Determine the (X, Y) coordinate at the center of the cell enclosing the given text.  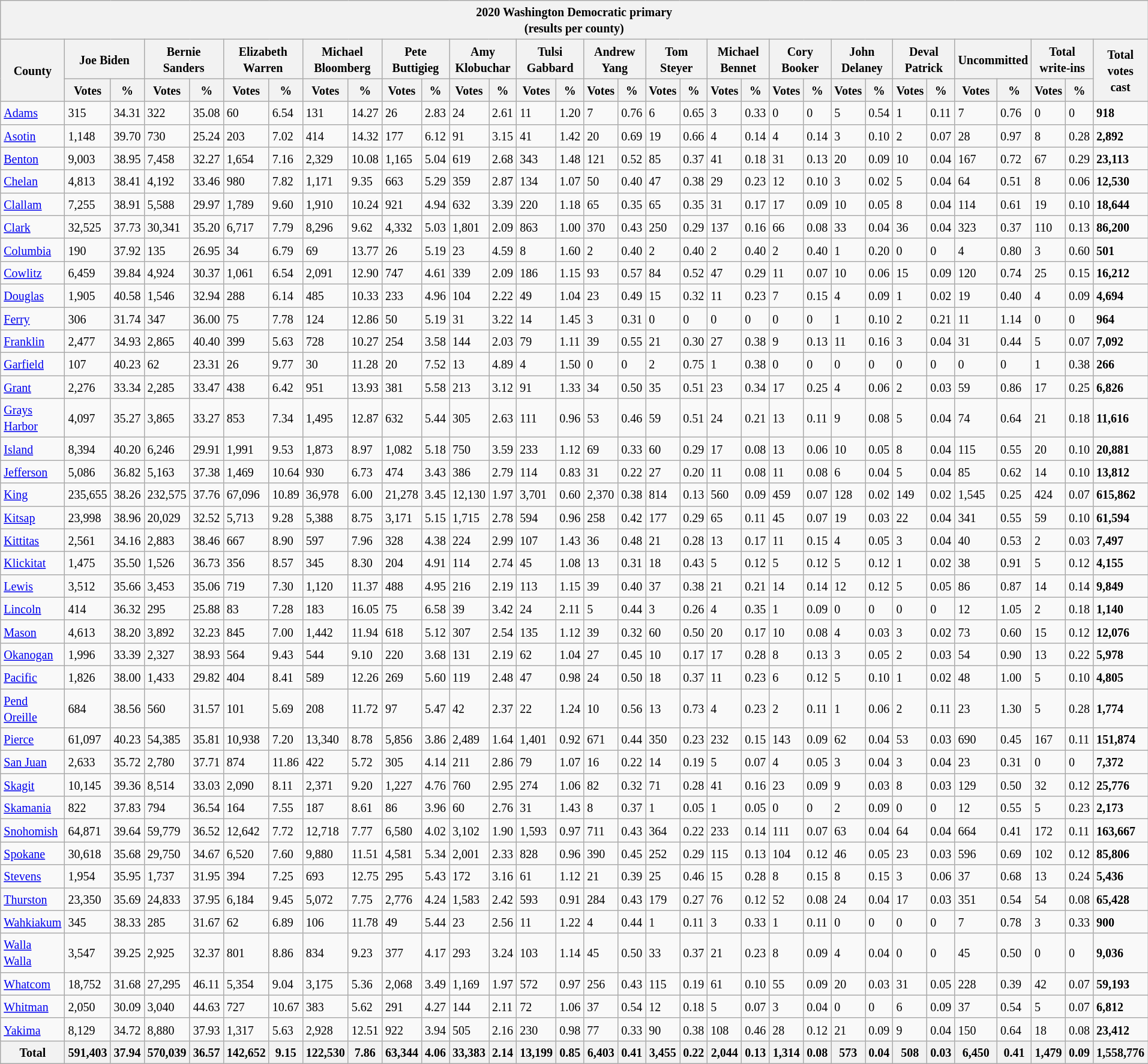
0.24 (1080, 876)
2,091 (325, 272)
1,545 (976, 494)
1,826 (88, 677)
3.12 (503, 387)
3.39 (503, 204)
4.76 (435, 785)
0.80 (1014, 250)
16,212 (1121, 272)
8,514 (167, 785)
39.36 (127, 785)
8.57 (286, 563)
36.00 (206, 319)
4.24 (435, 899)
39.70 (127, 136)
2.16 (503, 1029)
7.00 (286, 631)
Chelan (32, 181)
4.02 (435, 831)
258 (601, 517)
1.42 (570, 136)
845 (246, 631)
1,526 (167, 563)
30 (325, 364)
1.22 (570, 922)
35.27 (127, 418)
1,227 (401, 785)
63,344 (401, 1052)
7.78 (286, 319)
151,874 (1121, 739)
2,780 (167, 762)
77 (601, 1029)
288 (246, 295)
8,880 (167, 1029)
2,776 (401, 899)
3.94 (435, 1029)
544 (325, 654)
2.56 (503, 922)
3,547 (88, 953)
25.24 (206, 136)
11.94 (365, 631)
46 (849, 853)
Adams (32, 113)
693 (325, 876)
508 (910, 1052)
134 (536, 181)
350 (663, 739)
0.83 (570, 472)
1,171 (325, 181)
8.97 (365, 449)
36.52 (206, 831)
663 (401, 181)
7.86 (365, 1052)
1,148 (88, 136)
1,910 (325, 204)
7.60 (286, 853)
7.34 (286, 418)
40 (976, 540)
13.93 (365, 387)
2.83 (435, 113)
6.14 (286, 295)
4.59 (503, 250)
30,341 (167, 227)
35 (663, 387)
4.95 (435, 586)
3,453 (167, 586)
980 (246, 181)
1,654 (246, 158)
Benton (32, 158)
572 (536, 984)
35.81 (206, 739)
801 (246, 953)
Michael Bloomberg (342, 59)
37.73 (127, 227)
232 (725, 739)
5.43 (435, 876)
2.74 (503, 563)
Island (32, 449)
72 (536, 1006)
Kittitas (32, 540)
2020 Washington Democratic primary(results per county) (574, 20)
5.69 (286, 708)
728 (325, 341)
San Juan (32, 762)
3,512 (88, 586)
3.43 (435, 472)
102 (1049, 853)
7.55 (286, 808)
2,371 (325, 785)
23,998 (88, 517)
203 (246, 136)
35.95 (127, 876)
61,594 (1121, 517)
Ferry (32, 319)
5.60 (435, 677)
474 (401, 472)
31.57 (206, 708)
6,459 (88, 272)
4,332 (401, 227)
37.93 (206, 1029)
274 (536, 785)
38.96 (127, 517)
32.94 (206, 295)
794 (167, 808)
1,401 (536, 739)
1.60 (570, 250)
347 (167, 319)
7,497 (1121, 540)
4,694 (1121, 295)
52 (786, 899)
7.72 (286, 831)
33.46 (206, 181)
2.87 (503, 181)
11.86 (286, 762)
137 (725, 227)
6,450 (976, 1052)
74 (976, 418)
204 (401, 563)
6.89 (286, 922)
Pierce (32, 739)
10.24 (365, 204)
307 (469, 631)
1.30 (1014, 708)
20,881 (1121, 449)
12,130 (469, 494)
3.16 (503, 876)
3,102 (469, 831)
2,050 (88, 1006)
9.28 (286, 517)
48 (976, 677)
Grant (32, 387)
8.78 (365, 739)
10,145 (88, 785)
2.42 (503, 899)
31.74 (127, 319)
0.53 (1014, 540)
Total votes cast (1121, 71)
230 (536, 1029)
34.72 (127, 1029)
1,715 (469, 517)
3,171 (401, 517)
Clallam (32, 204)
0.90 (1014, 654)
5.62 (365, 1006)
747 (401, 272)
Uncommitted (993, 59)
593 (536, 899)
Jefferson (32, 472)
4.96 (435, 295)
9,880 (325, 853)
422 (325, 762)
390 (601, 853)
874 (246, 762)
Lincoln (32, 609)
Lewis (32, 586)
5.04 (435, 158)
0.86 (1014, 387)
121 (601, 158)
5,978 (1121, 654)
0.56 (632, 708)
8.61 (365, 808)
2,928 (325, 1029)
1.50 (570, 364)
76 (725, 899)
71 (663, 785)
12.87 (365, 418)
108 (725, 1029)
Michael Bennet (738, 59)
3,892 (167, 631)
5.47 (435, 708)
Amy Klobuchar (482, 59)
Deval Patrick (924, 59)
2.63 (503, 418)
8.11 (286, 785)
9.60 (286, 204)
328 (401, 540)
6,826 (1121, 387)
1,314 (786, 1052)
59,193 (1121, 984)
11.37 (365, 586)
3.22 (503, 319)
5.12 (435, 631)
2,477 (88, 341)
3.58 (435, 341)
Mason (32, 631)
5,856 (401, 739)
Grays Harbor (32, 418)
190 (88, 250)
2,173 (1121, 808)
Douglas (32, 295)
11.72 (365, 708)
2,327 (167, 654)
31.67 (206, 922)
66 (786, 227)
38.26 (127, 494)
591,403 (88, 1052)
0.30 (694, 341)
2,329 (325, 158)
404 (246, 677)
Tulsi Gabbard (550, 59)
38.91 (127, 204)
5.36 (365, 984)
5.72 (365, 762)
73 (976, 631)
8,129 (88, 1029)
33.27 (206, 418)
3.96 (435, 808)
3,701 (536, 494)
1.45 (570, 319)
83 (246, 609)
671 (601, 739)
32 (1049, 785)
5,163 (167, 472)
38.41 (127, 181)
0.62 (1014, 472)
38.93 (206, 654)
14.32 (365, 136)
364 (663, 831)
1,165 (401, 158)
6,403 (601, 1052)
1,873 (325, 449)
1.48 (570, 158)
0.75 (694, 364)
11.51 (365, 853)
0.87 (1014, 586)
12.75 (365, 876)
9.43 (286, 654)
John Delaney (862, 59)
4.94 (435, 204)
Thurston (32, 899)
7.25 (286, 876)
37.94 (127, 1052)
853 (246, 418)
254 (401, 341)
922 (401, 1029)
597 (325, 540)
9,003 (88, 158)
224 (469, 540)
2,044 (725, 1052)
459 (786, 494)
Joe Biden (104, 59)
1,558,776 (1121, 1052)
4,155 (1121, 563)
9.15 (286, 1052)
2.37 (503, 708)
9.04 (286, 984)
32.23 (206, 631)
36.32 (127, 609)
10,938 (246, 739)
10.27 (365, 341)
4,924 (167, 272)
863 (536, 227)
1,546 (167, 295)
2.22 (503, 295)
65,428 (1121, 899)
150 (976, 1029)
228 (976, 984)
37.76 (206, 494)
1.90 (503, 831)
10.33 (365, 295)
30.37 (206, 272)
9.10 (365, 654)
269 (401, 677)
711 (601, 831)
33.47 (206, 387)
Cowlitz (32, 272)
4.38 (435, 540)
36.82 (127, 472)
38 (976, 563)
5,354 (246, 984)
2,489 (469, 739)
10.89 (286, 494)
64,871 (88, 831)
0.72 (1014, 158)
1,954 (88, 876)
35.50 (127, 563)
186 (536, 272)
110 (1049, 227)
13.77 (365, 250)
4.06 (435, 1052)
900 (1121, 922)
0.85 (570, 1052)
918 (1121, 113)
256 (601, 984)
3.15 (503, 136)
2.54 (503, 631)
2,892 (1121, 136)
67,096 (246, 494)
10.08 (365, 158)
32.52 (206, 517)
1.18 (570, 204)
31.68 (127, 984)
2,285 (167, 387)
951 (325, 387)
119 (469, 677)
1,120 (325, 586)
Total (32, 1052)
341 (976, 517)
33.34 (127, 387)
1,789 (246, 204)
5,588 (167, 204)
84 (663, 272)
6,520 (246, 853)
13,812 (1121, 472)
34.67 (206, 853)
2,925 (167, 953)
594 (536, 517)
9.23 (365, 953)
351 (976, 899)
4,805 (1121, 677)
5,072 (325, 899)
381 (401, 387)
34.31 (127, 113)
113 (536, 586)
208 (325, 708)
3.59 (503, 449)
7.28 (286, 609)
5,086 (88, 472)
3,175 (325, 984)
32.37 (206, 953)
1,082 (401, 449)
0.73 (694, 708)
1.11 (570, 341)
0.68 (1014, 876)
Kitsap (32, 517)
2.95 (503, 785)
7.96 (365, 540)
Total write-ins (1062, 59)
King (32, 494)
8.75 (365, 517)
30,618 (88, 853)
438 (246, 387)
7.75 (365, 899)
5.34 (435, 853)
7.02 (286, 136)
2,090 (246, 785)
9.62 (365, 227)
1.33 (570, 387)
1.64 (503, 739)
Skamania (32, 808)
142,652 (246, 1052)
2,865 (167, 341)
1.24 (570, 708)
9,849 (1121, 586)
424 (1049, 494)
35.68 (127, 853)
6,184 (246, 899)
5,436 (1121, 876)
5.03 (435, 227)
3.24 (503, 953)
187 (325, 808)
12,718 (325, 831)
2.03 (503, 341)
2.79 (503, 472)
35.08 (206, 113)
85,806 (1121, 853)
36.73 (206, 563)
40.58 (127, 295)
37.95 (206, 899)
4,613 (88, 631)
40.20 (127, 449)
1,140 (1121, 609)
216 (469, 586)
7.82 (286, 181)
7,458 (167, 158)
12.90 (365, 272)
35.20 (206, 227)
814 (663, 494)
0.78 (1014, 922)
6.58 (435, 609)
39.64 (127, 831)
4.61 (435, 272)
29.91 (206, 449)
12.26 (365, 677)
306 (88, 319)
5.15 (435, 517)
1.05 (1014, 609)
32,525 (88, 227)
Spokane (32, 853)
322 (167, 113)
2.86 (503, 762)
8.41 (286, 677)
128 (849, 494)
97 (401, 708)
370 (601, 227)
664 (976, 831)
Whitman (32, 1006)
179 (663, 899)
8.90 (286, 540)
293 (469, 953)
Pete Buttigieg (415, 59)
124 (325, 319)
Andrew Yang (615, 59)
32.27 (206, 158)
26.95 (206, 250)
3,040 (167, 1006)
7.79 (286, 227)
6.12 (435, 136)
3.42 (503, 609)
0.34 (756, 387)
1,905 (88, 295)
39.25 (127, 953)
63 (849, 831)
667 (246, 540)
2,276 (88, 387)
7.77 (365, 831)
0.57 (632, 272)
Pacific (32, 677)
143 (786, 739)
Asotin (32, 136)
2.14 (503, 1052)
383 (325, 1006)
323 (976, 227)
284 (601, 899)
1,475 (88, 563)
1,442 (325, 631)
34.16 (127, 540)
6,717 (246, 227)
0.65 (694, 113)
8.30 (365, 563)
3.68 (435, 654)
7,092 (1121, 341)
6.73 (365, 472)
38.33 (127, 922)
5,388 (325, 517)
23,412 (1121, 1029)
35.72 (127, 762)
750 (469, 449)
377 (401, 953)
12,530 (1121, 181)
20,029 (167, 517)
12.51 (365, 1029)
1,737 (167, 876)
Stevens (32, 876)
6.00 (365, 494)
386 (469, 472)
35.69 (127, 899)
2.33 (503, 853)
488 (401, 586)
106 (325, 922)
164 (246, 808)
0.92 (570, 739)
Garfield (32, 364)
0.48 (632, 540)
339 (469, 272)
Columbia (32, 250)
5.58 (435, 387)
9.35 (365, 181)
0.49 (632, 295)
29 (725, 181)
Yakima (32, 1029)
1.08 (570, 563)
4.91 (435, 563)
Walla Walla (32, 953)
7.20 (286, 739)
1,169 (469, 984)
2,068 (401, 984)
930 (325, 472)
3.45 (435, 494)
291 (401, 1006)
38.56 (127, 708)
16.05 (365, 609)
2.68 (503, 158)
235,655 (88, 494)
149 (910, 494)
9.20 (365, 785)
232,575 (167, 494)
25,776 (1121, 785)
2,561 (88, 540)
Klickitat (32, 563)
1,317 (246, 1029)
1,991 (246, 449)
30.09 (127, 1006)
12.86 (365, 319)
38.00 (127, 677)
4,192 (167, 181)
1,774 (1121, 708)
6,246 (167, 449)
120 (976, 272)
2,001 (469, 853)
129 (976, 785)
23,113 (1121, 158)
3.86 (435, 739)
36.57 (206, 1052)
285 (167, 922)
103 (536, 953)
505 (469, 1029)
29.82 (206, 677)
37.38 (206, 472)
44.63 (206, 1006)
1,495 (325, 418)
760 (469, 785)
1,061 (246, 272)
822 (88, 808)
0.66 (694, 136)
67 (1049, 158)
Okanogan (32, 654)
0.61 (1014, 204)
2.99 (503, 540)
266 (1121, 364)
11,616 (1121, 418)
5.18 (435, 449)
Cory Booker (801, 59)
1,479 (1049, 1052)
690 (976, 739)
6,812 (1121, 1006)
7.16 (286, 158)
33.03 (206, 785)
163,667 (1121, 831)
Whatcom (32, 984)
921 (401, 204)
40.40 (206, 341)
24,833 (167, 899)
399 (246, 341)
Wahkiakum (32, 922)
Elizabeth Warren (263, 59)
8.86 (286, 953)
2,370 (601, 494)
1,583 (469, 899)
38.20 (127, 631)
27,295 (167, 984)
37.92 (127, 250)
4.14 (435, 762)
684 (88, 708)
4.17 (435, 953)
0.74 (1014, 272)
1,469 (246, 472)
7.52 (435, 364)
13,199 (536, 1052)
394 (246, 876)
25.88 (206, 609)
36,978 (325, 494)
59,779 (167, 831)
12,642 (246, 831)
211 (469, 762)
12,076 (1121, 631)
0.26 (694, 609)
183 (325, 609)
564 (246, 654)
589 (325, 677)
2.48 (503, 677)
7,372 (1121, 762)
11.78 (365, 922)
250 (663, 227)
1,996 (88, 654)
6.79 (286, 250)
964 (1121, 319)
39.84 (127, 272)
101 (246, 708)
1,801 (469, 227)
8,394 (88, 449)
570,039 (167, 1052)
1.20 (570, 113)
82 (601, 785)
16 (601, 762)
93 (601, 272)
573 (849, 1052)
834 (325, 953)
18,752 (88, 984)
4,813 (88, 181)
619 (469, 158)
122,530 (325, 1052)
7,255 (88, 204)
Pend Oreille (32, 708)
3.49 (435, 984)
6,580 (401, 831)
727 (246, 1006)
13,340 (325, 739)
31.95 (206, 876)
213 (469, 387)
21,278 (401, 494)
0.27 (694, 899)
4,581 (401, 853)
719 (246, 586)
596 (976, 853)
2,633 (88, 762)
9.45 (286, 899)
55 (786, 984)
9,036 (1121, 953)
8,296 (325, 227)
38.95 (127, 158)
4.27 (435, 1006)
6.42 (286, 387)
2.76 (503, 808)
5.29 (435, 181)
10.64 (286, 472)
2.61 (503, 113)
34.93 (127, 341)
730 (167, 136)
501 (1121, 250)
11.28 (365, 364)
14.27 (365, 113)
61,097 (88, 739)
33,383 (469, 1052)
23.31 (206, 364)
2.78 (503, 517)
10.67 (286, 1006)
1,433 (167, 677)
9.53 (286, 449)
54,385 (167, 739)
Skagit (32, 785)
618 (401, 631)
3,455 (663, 1052)
3,865 (167, 418)
Bernie Sanders (184, 59)
29.97 (206, 204)
23,350 (88, 899)
Snohomish (32, 831)
38.46 (206, 540)
Clark (32, 227)
35.66 (127, 586)
4.89 (503, 364)
County (32, 71)
2,883 (167, 540)
Tom Steyer (677, 59)
36.54 (206, 808)
9.77 (286, 364)
7.30 (286, 586)
315 (88, 113)
35.06 (206, 586)
252 (663, 853)
Franklin (32, 341)
37.71 (206, 762)
29,750 (167, 853)
18,644 (1121, 204)
37.83 (127, 808)
90 (663, 1029)
356 (246, 563)
828 (536, 853)
359 (469, 181)
4,097 (88, 418)
485 (325, 295)
1,593 (536, 831)
33.39 (127, 654)
615,862 (1121, 494)
46.11 (206, 984)
343 (536, 158)
5,713 (246, 517)
86,200 (1121, 227)
0.42 (632, 517)
